Pinpoint the cell where the given text exists, returning its (X, Y) midpoint coordinate. 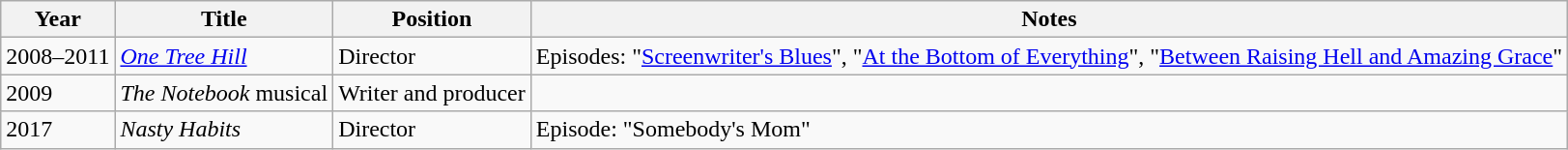
Year (58, 19)
The Notebook musical (224, 93)
Episodes: "Screenwriter's Blues", "At the Bottom of Everything", "Between Raising Hell and Amazing Grace" (1049, 56)
Writer and producer (433, 93)
Episode: "Somebody's Mom" (1049, 130)
One Tree Hill (224, 56)
2009 (58, 93)
2008–2011 (58, 56)
Position (433, 19)
Title (224, 19)
Nasty Habits (224, 130)
Notes (1049, 19)
2017 (58, 130)
